Return the (X, Y) coordinate for the center point of the cell that contains the specified text.  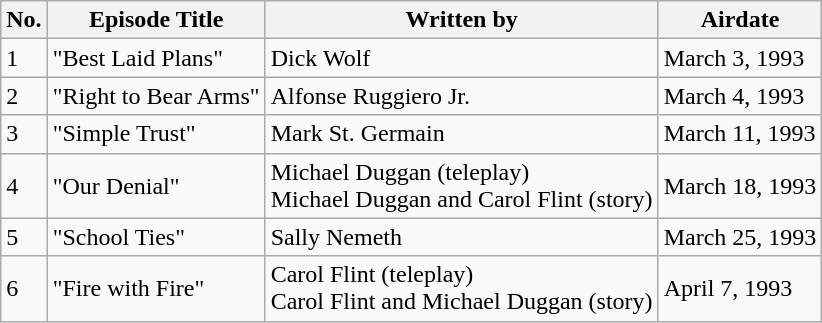
March 11, 1993 (740, 134)
5 (24, 237)
"Right to Bear Arms" (156, 96)
"Fire with Fire" (156, 288)
No. (24, 20)
Alfonse Ruggiero Jr. (462, 96)
March 25, 1993 (740, 237)
"Our Denial" (156, 186)
2 (24, 96)
April 7, 1993 (740, 288)
Airdate (740, 20)
Sally Nemeth (462, 237)
3 (24, 134)
Carol Flint (teleplay) Carol Flint and Michael Duggan (story) (462, 288)
March 3, 1993 (740, 58)
Dick Wolf (462, 58)
Michael Duggan (teleplay) Michael Duggan and Carol Flint (story) (462, 186)
March 18, 1993 (740, 186)
Mark St. Germain (462, 134)
4 (24, 186)
March 4, 1993 (740, 96)
"Simple Trust" (156, 134)
1 (24, 58)
Episode Title (156, 20)
"Best Laid Plans" (156, 58)
Written by (462, 20)
"School Ties" (156, 237)
6 (24, 288)
